Extract the (X, Y) coordinate from the center of the cell holding the provided text.  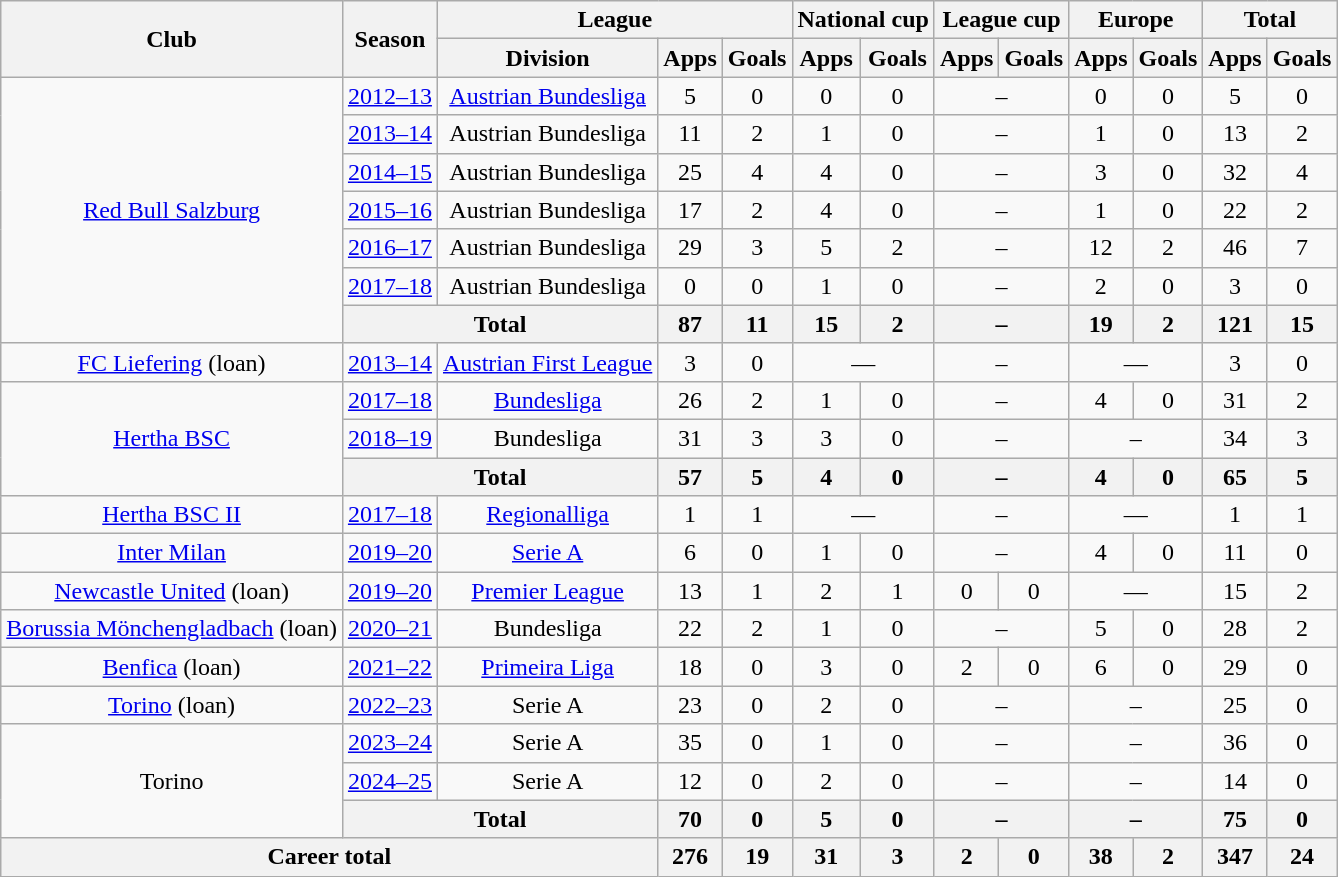
2018–19 (390, 438)
Career total (330, 857)
32 (1235, 172)
7 (1302, 248)
2022–23 (390, 705)
Benfica (loan) (172, 667)
75 (1235, 819)
34 (1235, 438)
Regionalliga (547, 515)
League cup (1001, 20)
28 (1235, 629)
FC Liefering (loan) (172, 362)
Torino (loan) (172, 705)
2015–16 (390, 210)
121 (1235, 324)
36 (1235, 743)
Austrian First League (547, 362)
18 (690, 667)
2012–13 (390, 96)
Borussia Mönchengladbach (loan) (172, 629)
26 (690, 400)
46 (1235, 248)
Torino (172, 781)
23 (690, 705)
Red Bull Salzburg (172, 210)
35 (690, 743)
276 (690, 857)
Newcastle United (loan) (172, 591)
Division (547, 58)
24 (1302, 857)
2023–24 (390, 743)
2024–25 (390, 781)
2016–17 (390, 248)
65 (1235, 477)
Season (390, 39)
347 (1235, 857)
Europe (1136, 20)
87 (690, 324)
38 (1101, 857)
Hertha BSC II (172, 515)
70 (690, 819)
14 (1235, 781)
Primeira Liga (547, 667)
Premier League (547, 591)
17 (690, 210)
Hertha BSC (172, 438)
2014–15 (390, 172)
Club (172, 39)
League (614, 20)
2020–21 (390, 629)
2021–22 (390, 667)
57 (690, 477)
National cup (863, 20)
Inter Milan (172, 553)
